Return the [X, Y] coordinate for the center point of the cell that contains the specified text.  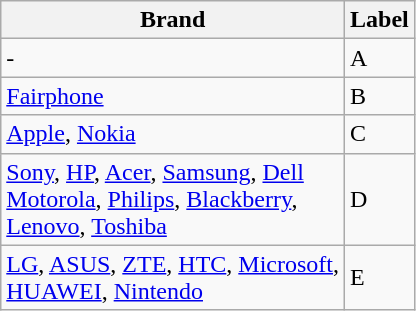
Label [380, 20]
Fairphone [173, 96]
B [380, 96]
Brand [173, 20]
Apple, Nokia [173, 134]
A [380, 58]
Sony, HP, Acer, Samsung, DellMotorola, Philips, Blackberry,Lenovo, Toshiba [173, 199]
C [380, 134]
- [173, 58]
E [380, 278]
LG, ASUS, ZTE, HTC, Microsoft,HUAWEI, Nintendo [173, 278]
D [380, 199]
